Return the [X, Y] coordinate for the center point of the cell that contains the specified text.  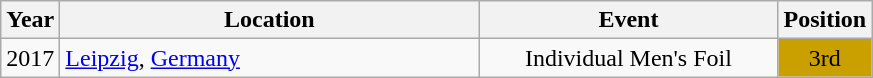
Event [628, 20]
3rd [825, 58]
Location [270, 20]
2017 [30, 58]
Leipzig, Germany [270, 58]
Year [30, 20]
Individual Men's Foil [628, 58]
Position [825, 20]
